Find where the given text appears and provide that cell's center as [X, Y] coordinate. 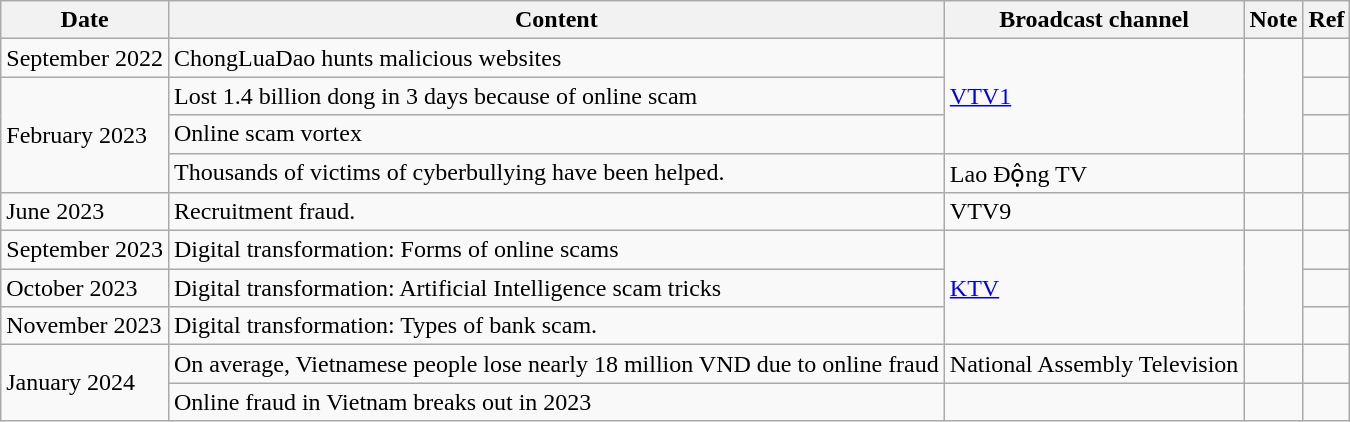
Thousands of victims of cyberbullying have been helped. [556, 173]
September 2022 [85, 58]
Online fraud in Vietnam breaks out in 2023 [556, 402]
On average, Vietnamese people lose nearly 18 million VND due to online fraud [556, 364]
KTV [1094, 288]
Content [556, 20]
Digital transformation: Artificial Intelligence scam tricks [556, 288]
Broadcast channel [1094, 20]
Online scam vortex [556, 134]
Digital transformation: Forms of online scams [556, 250]
National Assembly Television [1094, 364]
Digital transformation: Types of bank scam. [556, 326]
ChongLuaDao hunts malicious websites [556, 58]
Note [1274, 20]
September 2023 [85, 250]
February 2023 [85, 135]
January 2024 [85, 383]
Lost 1.4 billion dong in 3 days because of online scam [556, 96]
Lao Động TV [1094, 173]
October 2023 [85, 288]
June 2023 [85, 212]
VTV9 [1094, 212]
Date [85, 20]
Recruitment fraud. [556, 212]
November 2023 [85, 326]
VTV1 [1094, 96]
Ref [1326, 20]
